Return the (x, y) coordinate for the center point of the cell that contains the specified text.  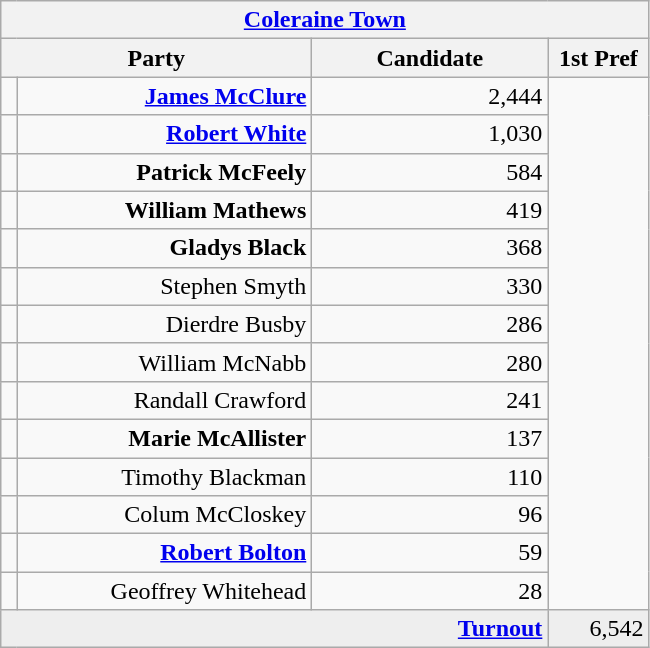
6,542 (598, 629)
Geoffrey Whitehead (164, 591)
1,030 (430, 134)
59 (430, 553)
368 (430, 248)
Turnout (274, 629)
96 (430, 515)
1st Pref (598, 58)
2,444 (430, 96)
Patrick McFeely (164, 172)
286 (430, 324)
Gladys Black (164, 248)
William Mathews (164, 210)
Randall Crawford (164, 400)
584 (430, 172)
110 (430, 477)
Dierdre Busby (164, 324)
William McNabb (164, 362)
Timothy Blackman (164, 477)
330 (430, 286)
137 (430, 438)
Colum McCloskey (164, 515)
Robert Bolton (164, 553)
28 (430, 591)
Robert White (164, 134)
241 (430, 400)
Candidate (430, 58)
Marie McAllister (164, 438)
Party (156, 58)
James McClure (164, 96)
419 (430, 210)
280 (430, 362)
Coleraine Town (325, 20)
Stephen Smyth (164, 286)
